Locate the cell with the specified text and output its [x, y] center coordinate. 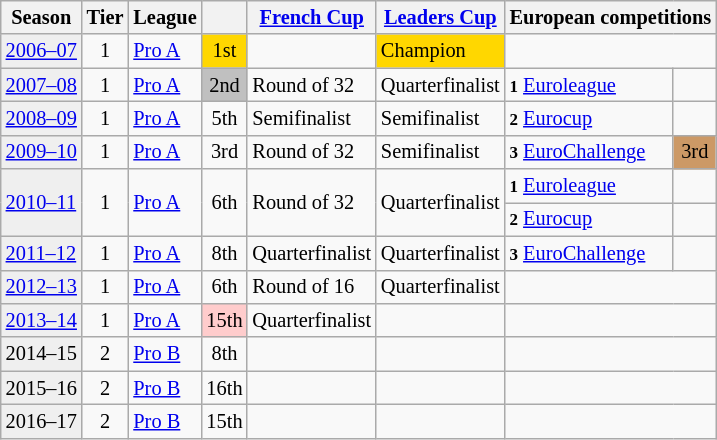
2011–12 [42, 253]
Champion [440, 51]
2016–17 [42, 421]
2006–07 [42, 51]
2015–16 [42, 388]
Leaders Cup [440, 17]
2010–11 [42, 202]
Season [42, 17]
2007–08 [42, 85]
2nd [225, 85]
Round of 16 [312, 287]
2009–10 [42, 152]
2014–15 [42, 354]
Tier [106, 17]
2013–14 [42, 320]
French Cup [312, 17]
2012–13 [42, 287]
16th [225, 388]
1st [225, 51]
2008–09 [42, 118]
5th [225, 118]
European competitions [611, 17]
League [164, 17]
